Find where the given text appears and provide that cell's center as [x, y] coordinate. 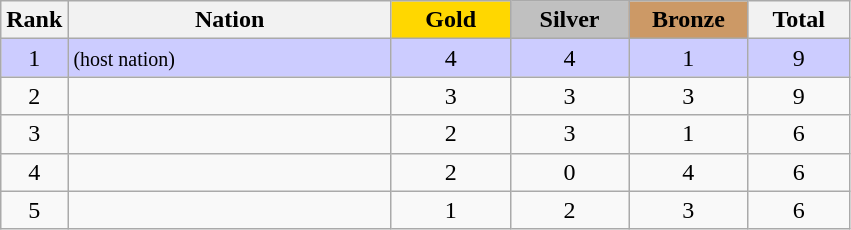
Bronze [688, 20]
Silver [570, 20]
5 [34, 210]
Total [799, 20]
(host nation) [230, 58]
Gold [450, 20]
Rank [34, 20]
0 [570, 172]
Nation [230, 20]
